Identify which cell holds the provided text, then report its (X, Y) central coordinate. 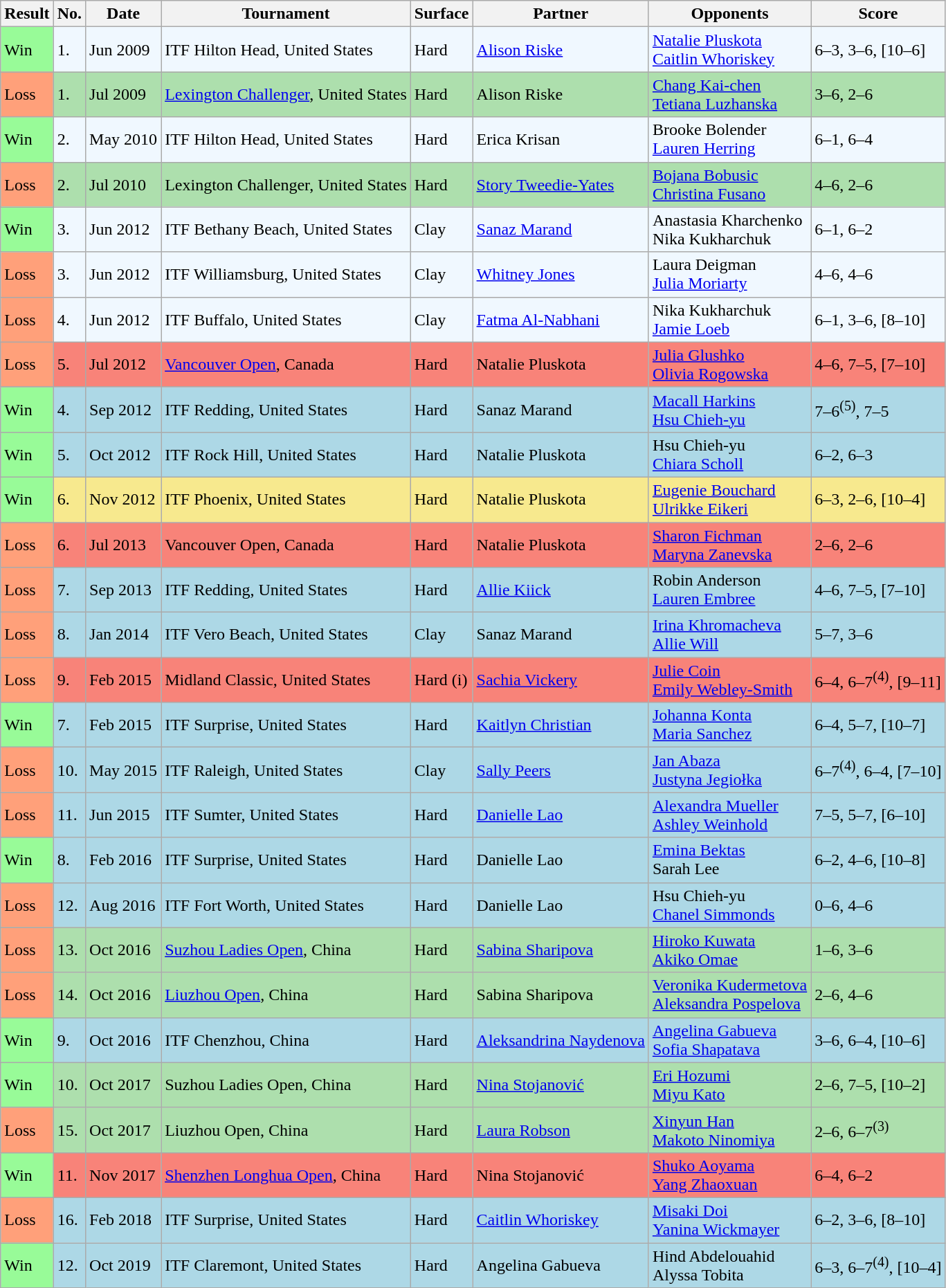
ITF Williamsburg, United States (286, 274)
May 2015 (123, 770)
7–5, 5–7, [6–10] (878, 815)
2–6, 7–5, [10–2] (878, 1085)
Jul 2009 (123, 94)
3–6, 2–6 (878, 94)
Jan 2014 (123, 635)
Jul 2013 (123, 544)
Score (878, 14)
Hind Abdelouahid Alyssa Tobita (729, 1265)
Opponents (729, 14)
Jun 2015 (123, 815)
Chang Kai-chen Tetiana Luzhanska (729, 94)
Feb 2016 (123, 860)
6–4, 6–7(4), [9–11] (878, 680)
ITF Claremont, United States (286, 1265)
Johanna Konta Maria Sanchez (729, 725)
6–1, 6–2 (878, 230)
ITF Chenzhou, China (286, 1040)
3–6, 6–4, [10–6] (878, 1040)
2–6, 2–6 (878, 544)
6–3, 6–7(4), [10–4] (878, 1265)
Misaki Doi Yanina Wickmayer (729, 1219)
6–2, 4–6, [10–8] (878, 860)
0–6, 4–6 (878, 905)
Nika Kukharchuk Jamie Loeb (729, 320)
Xinyun Han Makoto Ninomiya (729, 1130)
Date (123, 14)
6–3, 2–6, [10–4] (878, 500)
5–7, 3–6 (878, 635)
Jan Abaza Justyna Jegiołka (729, 770)
6–2, 6–3 (878, 454)
Macall Harkins Hsu Chieh-yu (729, 410)
1–6, 3–6 (878, 950)
Irina Khromacheva Allie Will (729, 635)
Hard (i) (442, 680)
ITF Bethany Beach, United States (286, 230)
Shuko Aoyama Yang Zhaoxuan (729, 1175)
Julie Coin Emily Webley-Smith (729, 680)
Bojana Bobusic Christina Fusano (729, 184)
Midland Classic, United States (286, 680)
Veronika Kudermetova Aleksandra Pospelova (729, 995)
Robin Anderson Lauren Embree (729, 590)
ITF Rock Hill, United States (286, 454)
Result (27, 14)
Whitney Jones (561, 274)
Oct 2019 (123, 1265)
Jul 2010 (123, 184)
Kaitlyn Christian (561, 725)
Eugenie Bouchard Ulrikke Eikeri (729, 500)
Aug 2016 (123, 905)
Surface (442, 14)
Angelina Gabueva Sofia Shapatava (729, 1040)
13. (69, 950)
May 2010 (123, 140)
7–6(5), 7–5 (878, 410)
No. (69, 14)
Sharon Fichman Maryna Zanevska (729, 544)
4–6, 2–6 (878, 184)
Angelina Gabueva (561, 1265)
Tournament (286, 14)
Anastasia Kharchenko Nika Kukharchuk (729, 230)
Sachia Vickery (561, 680)
Aleksandrina Naydenova (561, 1040)
Nov 2012 (123, 500)
Shenzhen Longhua Open, China (286, 1175)
6–2, 3–6, [8–10] (878, 1219)
Erica Krisan (561, 140)
Laura Robson (561, 1130)
Allie Kiick (561, 590)
Caitlin Whoriskey (561, 1219)
Partner (561, 14)
Story Tweedie-Yates (561, 184)
16. (69, 1219)
15. (69, 1130)
2–6, 6–7(3) (878, 1130)
4–6, 4–6 (878, 274)
Feb 2018 (123, 1219)
2–6, 4–6 (878, 995)
ITF Phoenix, United States (286, 500)
Laura Deigman Julia Moriarty (729, 274)
6–4, 5–7, [10–7] (878, 725)
6–1, 3–6, [8–10] (878, 320)
Sep 2012 (123, 410)
6–1, 6–4 (878, 140)
Hsu Chieh-yu Chiara Scholl (729, 454)
Eri Hozumi Miyu Kato (729, 1085)
Jul 2012 (123, 364)
Sep 2013 (123, 590)
6–4, 6–2 (878, 1175)
Hsu Chieh-yu Chanel Simmonds (729, 905)
6–7(4), 6–4, [7–10] (878, 770)
Jun 2009 (123, 50)
Alexandra Mueller Ashley Weinhold (729, 815)
Julia Glushko Olivia Rogowska (729, 364)
ITF Buffalo, United States (286, 320)
ITF Raleigh, United States (286, 770)
Oct 2012 (123, 454)
Fatma Al-Nabhani (561, 320)
Sally Peers (561, 770)
Emina Bektas Sarah Lee (729, 860)
ITF Vero Beach, United States (286, 635)
Natalie Pluskota Caitlin Whoriskey (729, 50)
6–3, 3–6, [10–6] (878, 50)
Hiroko Kuwata Akiko Omae (729, 950)
ITF Sumter, United States (286, 815)
ITF Fort Worth, United States (286, 905)
Nov 2017 (123, 1175)
Brooke Bolender Lauren Herring (729, 140)
14. (69, 995)
